Return the [x, y] coordinate for the center point of the cell that contains the specified text.  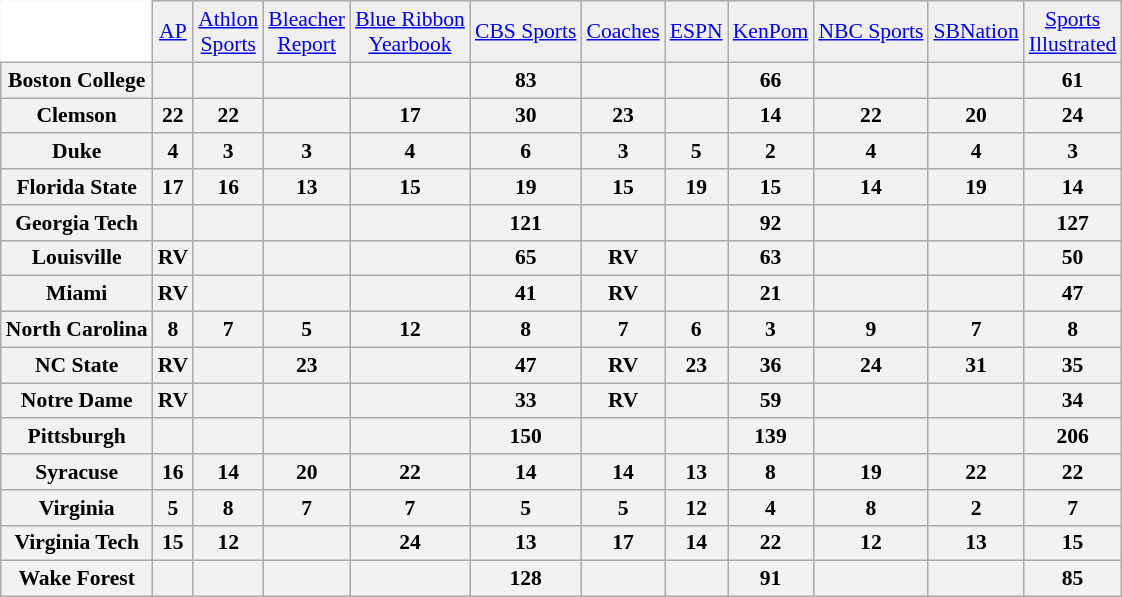
59 [771, 401]
Blue RibbonYearbook [410, 32]
85 [1073, 579]
Notre Dame [77, 401]
North Carolina [77, 330]
206 [1073, 437]
30 [526, 116]
Syracuse [77, 472]
Florida State [77, 187]
NBC Sports [870, 32]
SBNation [976, 32]
Duke [77, 152]
41 [526, 294]
Louisville [77, 258]
Georgia Tech [77, 223]
31 [976, 365]
Boston College [77, 80]
66 [771, 80]
35 [1073, 365]
ESPN [696, 32]
127 [1073, 223]
AP [174, 32]
KenPom [771, 32]
83 [526, 80]
92 [771, 223]
33 [526, 401]
Pittsburgh [77, 437]
Clemson [77, 116]
91 [771, 579]
AthlonSports [228, 32]
63 [771, 258]
BleacherReport [306, 32]
121 [526, 223]
150 [526, 437]
128 [526, 579]
50 [1073, 258]
65 [526, 258]
Miami [77, 294]
139 [771, 437]
Wake Forest [77, 579]
9 [870, 330]
SportsIllustrated [1073, 32]
Virginia [77, 508]
Virginia Tech [77, 543]
61 [1073, 80]
36 [771, 365]
Coaches [622, 32]
CBS Sports [526, 32]
NC State [77, 365]
34 [1073, 401]
21 [771, 294]
